Output the (X, Y) coordinate of the center of the cell containing the given text.  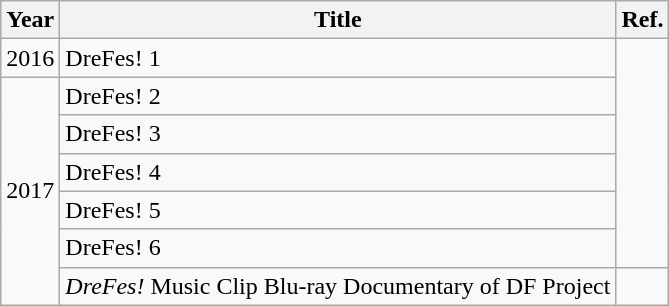
2017 (30, 191)
Ref. (642, 20)
DreFes! 3 (338, 134)
DreFes! 1 (338, 58)
Year (30, 20)
DreFes! 2 (338, 96)
DreFes! 4 (338, 172)
DreFes! Music Clip Blu-ray Documentary of DF Project (338, 286)
Title (338, 20)
DreFes! 6 (338, 248)
2016 (30, 58)
DreFes! 5 (338, 210)
